Find where the given text appears and provide that cell's center as (x, y) coordinate. 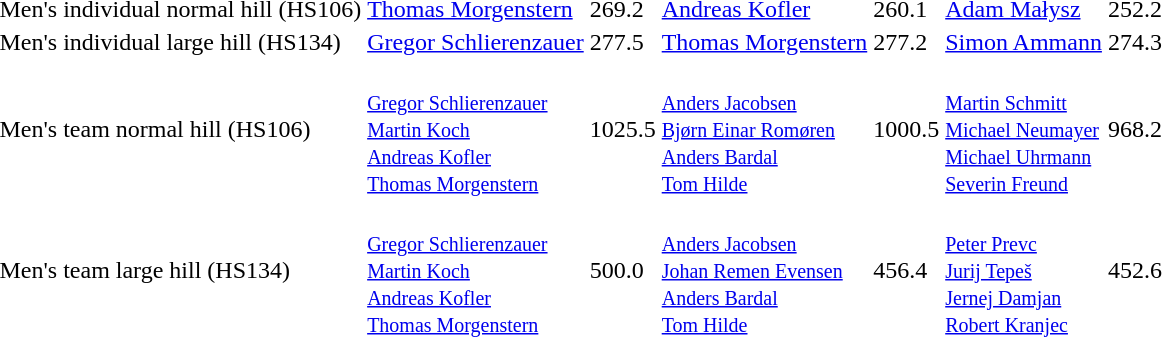
Martin SchmittMichael NeumayerMichael UhrmannSeverin Freund (1024, 129)
277.5 (622, 42)
Gregor Schlierenzauer (476, 42)
Thomas Morgenstern (764, 42)
1000.5 (906, 129)
Gregor SchlierenzauerMartin KochAndreas KoflerThomas Morgenstern (476, 129)
Simon Ammann (1024, 42)
1025.5 (622, 129)
Anders JacobsenBjørn Einar RomørenAnders BardalTom Hilde (764, 129)
277.2 (906, 42)
